Scan for the cell matching the given text and deliver its (X, Y) coordinate at center. 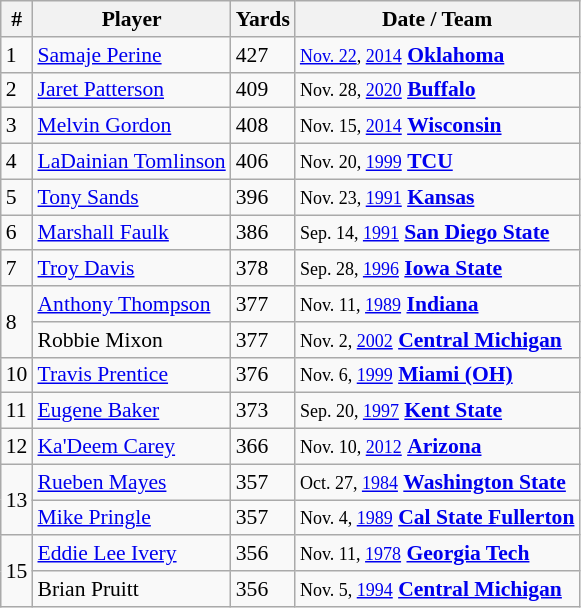
Sep. 28, 1996 Iowa State (438, 269)
Oct. 27, 1984 Washington State (438, 482)
8 (17, 322)
13 (17, 500)
396 (263, 197)
5 (17, 197)
7 (17, 269)
Eugene Baker (131, 411)
4 (17, 162)
1 (17, 55)
10 (17, 375)
Eddie Lee Ivery (131, 554)
Rueben Mayes (131, 482)
Troy Davis (131, 269)
Robbie Mixon (131, 340)
378 (263, 269)
Anthony Thompson (131, 304)
Nov. 2, 2002 Central Michigan (438, 340)
LaDainian Tomlinson (131, 162)
386 (263, 233)
Nov. 10, 2012 Arizona (438, 447)
Sep. 20, 1997 Kent State (438, 411)
Nov. 11, 1978 Georgia Tech (438, 554)
Nov. 20, 1999 TCU (438, 162)
409 (263, 90)
Travis Prentice (131, 375)
Nov. 23, 1991 Kansas (438, 197)
Mike Pringle (131, 518)
Samaje Perine (131, 55)
15 (17, 572)
373 (263, 411)
Nov. 6, 1999 Miami (OH) (438, 375)
Ka'Deem Carey (131, 447)
Nov. 11, 1989 Indiana (438, 304)
366 (263, 447)
Nov. 4, 1989 Cal State Fullerton (438, 518)
376 (263, 375)
2 (17, 90)
Melvin Gordon (131, 126)
Date / Team (438, 19)
Jaret Patterson (131, 90)
11 (17, 411)
Player (131, 19)
Nov. 28, 2020 Buffalo (438, 90)
Nov. 5, 1994 Central Michigan (438, 589)
Sep. 14, 1991 San Diego State (438, 233)
Nov. 22, 2014 Oklahoma (438, 55)
Brian Pruitt (131, 589)
Yards (263, 19)
408 (263, 126)
427 (263, 55)
12 (17, 447)
Tony Sands (131, 197)
Marshall Faulk (131, 233)
# (17, 19)
3 (17, 126)
406 (263, 162)
6 (17, 233)
Nov. 15, 2014 Wisconsin (438, 126)
